From the cell containing the given text, extract its center point as (x, y) coordinate. 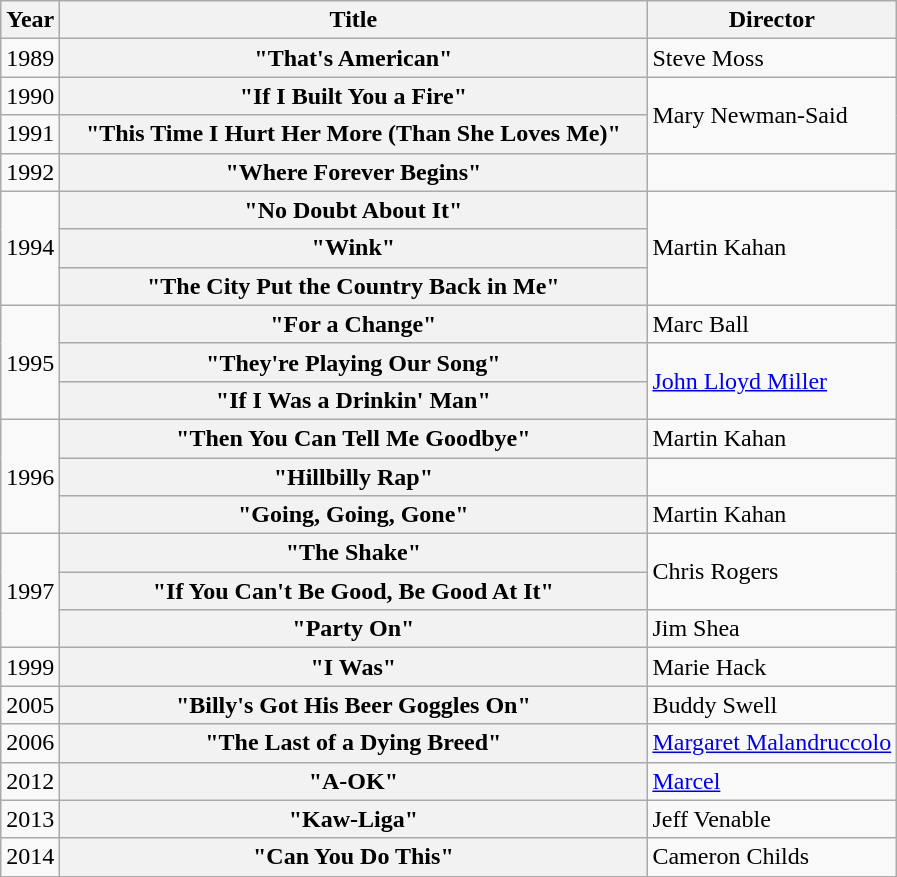
2012 (30, 781)
Year (30, 20)
2014 (30, 857)
1996 (30, 476)
Title (354, 20)
1997 (30, 591)
Jim Shea (772, 629)
"That's American" (354, 58)
Buddy Swell (772, 705)
1990 (30, 96)
"They're Playing Our Song" (354, 362)
Marie Hack (772, 667)
2013 (30, 819)
"If I Built You a Fire" (354, 96)
"I Was" (354, 667)
Marc Ball (772, 324)
"The City Put the Country Back in Me" (354, 286)
"A-OK" (354, 781)
John Lloyd Miller (772, 381)
Director (772, 20)
"For a Change" (354, 324)
Cameron Childs (772, 857)
Marcel (772, 781)
"Billy's Got His Beer Goggles On" (354, 705)
1992 (30, 172)
"This Time I Hurt Her More (Than She Loves Me)" (354, 134)
2005 (30, 705)
Steve Moss (772, 58)
"If I Was a Drinkin' Man" (354, 400)
1994 (30, 248)
"Then You Can Tell Me Goodbye" (354, 438)
1991 (30, 134)
"The Last of a Dying Breed" (354, 743)
"The Shake" (354, 553)
"Kaw-Liga" (354, 819)
"Hillbilly Rap" (354, 477)
2006 (30, 743)
"If You Can't Be Good, Be Good At It" (354, 591)
"Going, Going, Gone" (354, 515)
"Wink" (354, 248)
1999 (30, 667)
1989 (30, 58)
Mary Newman-Said (772, 115)
"No Doubt About It" (354, 210)
Margaret Malandruccolo (772, 743)
Chris Rogers (772, 572)
"Where Forever Begins" (354, 172)
"Party On" (354, 629)
"Can You Do This" (354, 857)
Jeff Venable (772, 819)
1995 (30, 362)
